Provide the (X, Y) coordinate of the cell's center where the given text is located.  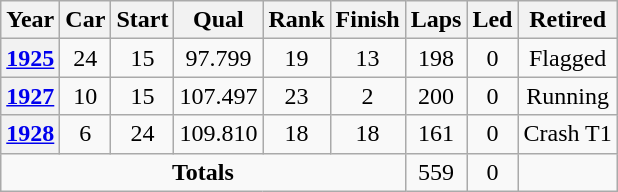
1925 (30, 58)
Running (568, 96)
10 (86, 96)
1928 (30, 134)
1927 (30, 96)
Led (492, 20)
23 (296, 96)
Retired (568, 20)
Crash T1 (568, 134)
Start (142, 20)
Rank (296, 20)
109.810 (218, 134)
19 (296, 58)
97.799 (218, 58)
Totals (203, 172)
Laps (436, 20)
161 (436, 134)
Qual (218, 20)
6 (86, 134)
Finish (368, 20)
Year (30, 20)
2 (368, 96)
13 (368, 58)
Car (86, 20)
Flagged (568, 58)
200 (436, 96)
107.497 (218, 96)
559 (436, 172)
198 (436, 58)
